Pinpoint the cell where the given text exists, returning its [x, y] midpoint coordinate. 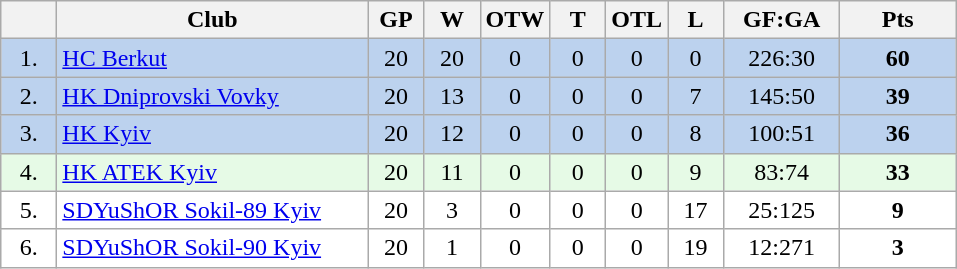
145:50 [782, 96]
100:51 [782, 134]
36 [898, 134]
Club [212, 20]
19 [696, 248]
SDYuShOR Sokil-89 Kyiv [212, 210]
83:74 [782, 172]
8 [696, 134]
39 [898, 96]
17 [696, 210]
L [696, 20]
SDYuShOR Sokil-90 Kyiv [212, 248]
Pts [898, 20]
6. [29, 248]
1 [452, 248]
33 [898, 172]
11 [452, 172]
4. [29, 172]
13 [452, 96]
W [452, 20]
7 [696, 96]
1. [29, 58]
60 [898, 58]
12 [452, 134]
OTL [637, 20]
226:30 [782, 58]
12:271 [782, 248]
T [578, 20]
25:125 [782, 210]
GP [396, 20]
HC Berkut [212, 58]
GF:GA [782, 20]
HK Kyiv [212, 134]
3. [29, 134]
HK Dniprovski Vovky [212, 96]
5. [29, 210]
2. [29, 96]
OTW [515, 20]
HK ATEK Kyiv [212, 172]
